From the cell containing the given text, extract its center point as [X, Y] coordinate. 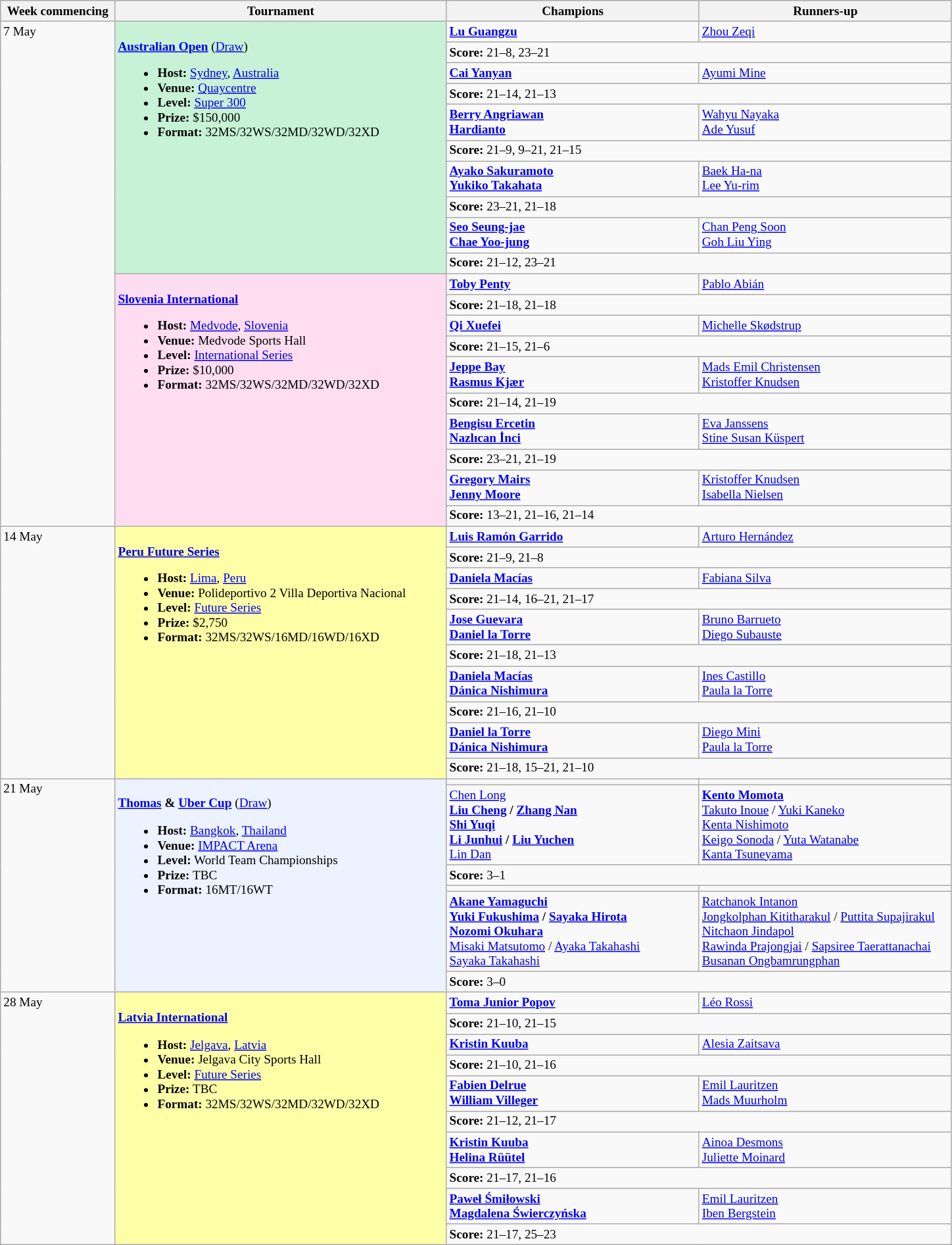
Léo Rossi [825, 1003]
Jeppe Bay Rasmus Kjær [573, 375]
Ayako Sakuramoto Yukiko Takahata [573, 179]
Score: 21–15, 21–6 [699, 347]
Score: 21–10, 21–15 [699, 1023]
Kristoffer Knudsen Isabella Nielsen [825, 487]
Berry Angriawan Hardianto [573, 122]
Emil Lauritzen Iben Bergstein [825, 1206]
Toma Junior Popov [573, 1003]
Score: 21–17, 21–16 [699, 1178]
Daniela Macías [573, 578]
Thomas & Uber Cup (Draw)Host: Bangkok, ThailandVenue: IMPACT ArenaLevel: World Team ChampionshipsPrize: TBCFormat: 16MT/16WT [281, 885]
7 May [58, 274]
Kristin Kuuba Helina Rüütel [573, 1150]
Score: 3–1 [699, 875]
Score: 21–8, 23–21 [699, 53]
Ayumi Mine [825, 73]
Australian Open (Draw)Host: Sydney, AustraliaVenue: QuaycentreLevel: Super 300Prize: $150,000Format: 32MS/32WS/32MD/32WD/32XD [281, 147]
Alesia Zaitsava [825, 1044]
Lu Guangzu [573, 32]
Score: 21–18, 15–21, 21–10 [699, 768]
21 May [58, 885]
Jose Guevara Daniel la Torre [573, 627]
Score: 21–10, 21–16 [699, 1065]
Arturo Hernández [825, 537]
Luis Ramón Garrido [573, 537]
Emil Lauritzen Mads Muurholm [825, 1093]
Score: 3–0 [699, 982]
Wahyu Nayaka Ade Yusuf [825, 122]
Seo Seung-jae Chae Yoo-jung [573, 235]
Bengisu Ercetin Nazlıcan İnci [573, 431]
Gregory Mairs Jenny Moore [573, 487]
Ainoa Desmons Juliette Moinard [825, 1150]
Zhou Zeqi [825, 32]
Score: 21–14, 21–13 [699, 94]
Score: 13–21, 21–16, 21–14 [699, 516]
Qi Xuefei [573, 326]
Score: 21–9, 9–21, 21–15 [699, 151]
Kristin Kuuba [573, 1044]
Score: 21–14, 16–21, 21–17 [699, 599]
Tournament [281, 11]
Ines Castillo Paula la Torre [825, 683]
Michelle Skødstrup [825, 326]
Peru Future SeriesHost: Lima, PeruVenue: Polideportivo 2 Villa Deportiva NacionalLevel: Future SeriesPrize: $2,750Format: 32MS/32WS/16MD/16WD/16XD [281, 652]
Baek Ha-na Lee Yu-rim [825, 179]
Pablo Abián [825, 284]
Score: 21–9, 21–8 [699, 558]
Runners-up [825, 11]
Score: 21–18, 21–18 [699, 305]
Score: 21–12, 23–21 [699, 263]
Score: 23–21, 21–19 [699, 460]
Champions [573, 11]
Ratchanok IntanonJongkolphan Kititharakul / Puttita SupajirakulNitchaon JindapolRawinda Prajongjai / Sapsiree TaerattanachaiBusanan Ongbamrungphan [825, 931]
Score: 21–18, 21–13 [699, 656]
Score: 21–12, 21–17 [699, 1121]
Bruno Barrueto Diego Subauste [825, 627]
Daniel la Torre Dánica Nishimura [573, 740]
Mads Emil Christensen Kristoffer Knudsen [825, 375]
Score: 23–21, 21–18 [699, 207]
Eva Janssens Stine Susan Küspert [825, 431]
Score: 21–14, 21–19 [699, 403]
Cai Yanyan [573, 73]
Chen LongLiu Cheng / Zhang NanShi YuqiLi Junhui / Liu YuchenLin Dan [573, 825]
Slovenia InternationalHost: Medvode, SloveniaVenue: Medvode Sports HallLevel: International SeriesPrize: $10,000Format: 32MS/32WS/32MD/32WD/32XD [281, 400]
Fabiana Silva [825, 578]
Chan Peng Soon Goh Liu Ying [825, 235]
Kento MomotaTakuto Inoue / Yuki KanekoKenta NishimotoKeigo Sonoda / Yuta WatanabeKanta Tsuneyama [825, 825]
Score: 21–16, 21–10 [699, 712]
Fabien Delrue William Villeger [573, 1093]
Score: 21–17, 25–23 [699, 1234]
Daniela Macías Dánica Nishimura [573, 683]
Week commencing [58, 11]
Paweł Śmiłowski Magdalena Świerczyńska [573, 1206]
Diego Mini Paula la Torre [825, 740]
Latvia InternationalHost: Jelgava, LatviaVenue: Jelgava City Sports HallLevel: Future SeriesPrize: TBCFormat: 32MS/32WS/32MD/32WD/32XD [281, 1119]
14 May [58, 652]
28 May [58, 1119]
Akane YamaguchiYuki Fukushima / Sayaka HirotaNozomi OkuharaMisaki Matsutomo / Ayaka TakahashiSayaka Takahashi [573, 931]
Toby Penty [573, 284]
